Return (x, y) of the center of cell containing provided text 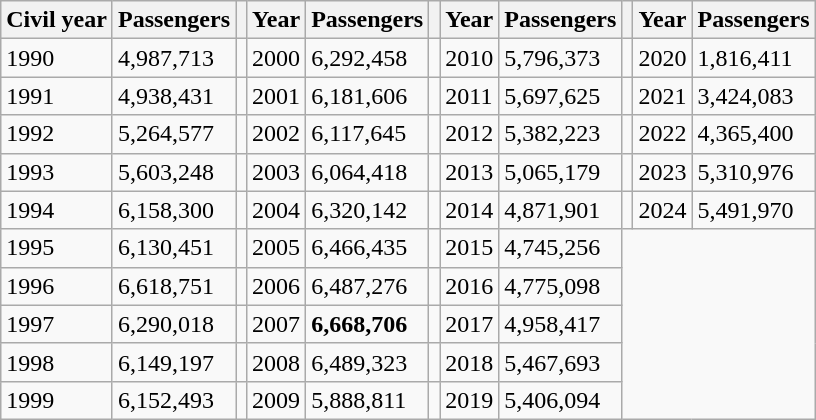
6,290,018 (174, 324)
4,871,901 (560, 210)
6,489,323 (368, 362)
2014 (470, 210)
2009 (276, 400)
1994 (57, 210)
4,958,417 (560, 324)
5,888,811 (368, 400)
6,320,142 (368, 210)
1,816,411 (754, 58)
2006 (276, 286)
6,152,493 (174, 400)
5,697,625 (560, 96)
5,603,248 (174, 172)
1998 (57, 362)
5,467,693 (560, 362)
1993 (57, 172)
2022 (662, 134)
2000 (276, 58)
1997 (57, 324)
5,491,970 (754, 210)
5,796,373 (560, 58)
2020 (662, 58)
2023 (662, 172)
6,618,751 (174, 286)
4,365,400 (754, 134)
6,064,418 (368, 172)
3,424,083 (754, 96)
1991 (57, 96)
2013 (470, 172)
2024 (662, 210)
4,775,098 (560, 286)
1999 (57, 400)
1996 (57, 286)
6,149,197 (174, 362)
1990 (57, 58)
2002 (276, 134)
4,987,713 (174, 58)
6,117,645 (368, 134)
5,264,577 (174, 134)
1995 (57, 248)
2015 (470, 248)
6,292,458 (368, 58)
5,382,223 (560, 134)
2010 (470, 58)
2008 (276, 362)
6,466,435 (368, 248)
2007 (276, 324)
2019 (470, 400)
4,938,431 (174, 96)
6,487,276 (368, 286)
2003 (276, 172)
2001 (276, 96)
2012 (470, 134)
2018 (470, 362)
4,745,256 (560, 248)
2016 (470, 286)
2011 (470, 96)
6,130,451 (174, 248)
2005 (276, 248)
5,065,179 (560, 172)
5,406,094 (560, 400)
Civil year (57, 20)
6,668,706 (368, 324)
6,158,300 (174, 210)
2021 (662, 96)
2004 (276, 210)
1992 (57, 134)
6,181,606 (368, 96)
2017 (470, 324)
5,310,976 (754, 172)
